Identify which cell holds the provided text, then report its (X, Y) central coordinate. 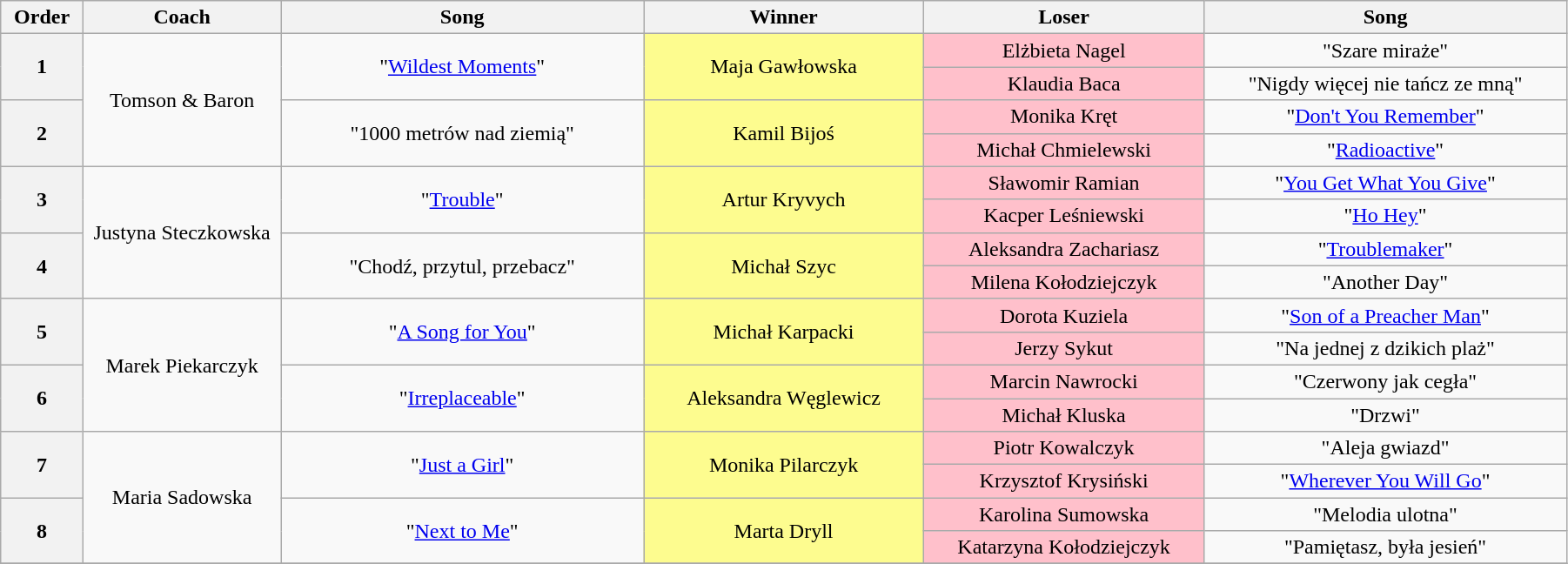
Karolina Sumowska (1064, 514)
Tomson & Baron (181, 100)
Order (42, 17)
"You Get What You Give" (1385, 183)
Piotr Kowalczyk (1064, 448)
"A Song for You" (463, 332)
"Wildest Moments" (463, 67)
8 (42, 531)
6 (42, 398)
"Just a Girl" (463, 465)
"Son of a Preacher Man" (1385, 315)
Aleksandra Węglewicz (784, 398)
Michał Karpacki (784, 332)
Marek Piekarczyk (181, 365)
Monika Pilarczyk (784, 465)
Coach (181, 17)
"Ho Hey" (1385, 216)
"Another Day" (1385, 282)
Dorota Kuziela (1064, 315)
Sławomir Ramian (1064, 183)
Kacper Leśniewski (1064, 216)
"Chodź, przytul, przebacz" (463, 265)
"Next to Me" (463, 531)
7 (42, 465)
"Na jednej z dzikich plaż" (1385, 348)
Michał Chmielewski (1064, 150)
Justyna Steczkowska (181, 232)
"Czerwony jak cegła" (1385, 381)
"Melodia ulotna" (1385, 514)
Maja Gawłowska (784, 67)
Aleksandra Zachariasz (1064, 249)
Marta Dryll (784, 531)
Michał Kluska (1064, 415)
"Wherever You Will Go" (1385, 481)
Marcin Nawrocki (1064, 381)
"Drzwi" (1385, 415)
Klaudia Baca (1064, 84)
Maria Sadowska (181, 498)
4 (42, 265)
Katarzyna Kołodziejczyk (1064, 547)
"Aleja gwiazd" (1385, 448)
"Pamiętasz, była jesień" (1385, 547)
Artur Kryvych (784, 199)
5 (42, 332)
1 (42, 67)
2 (42, 133)
"Don't You Remember" (1385, 117)
Milena Kołodziejczyk (1064, 282)
3 (42, 199)
"Troublemaker" (1385, 249)
"Trouble" (463, 199)
Michał Szyc (784, 265)
Monika Kręt (1064, 117)
"Irreplaceable" (463, 398)
Elżbieta Nagel (1064, 50)
Loser (1064, 17)
Krzysztof Krysiński (1064, 481)
Jerzy Sykut (1064, 348)
"1000 metrów nad ziemią" (463, 133)
Winner (784, 17)
"Szare miraże" (1385, 50)
"Radioactive" (1385, 150)
Kamil Bijoś (784, 133)
"Nigdy więcej nie tańcz ze mną" (1385, 84)
